Return the [X, Y] coordinate for the center point of the cell that contains the specified text.  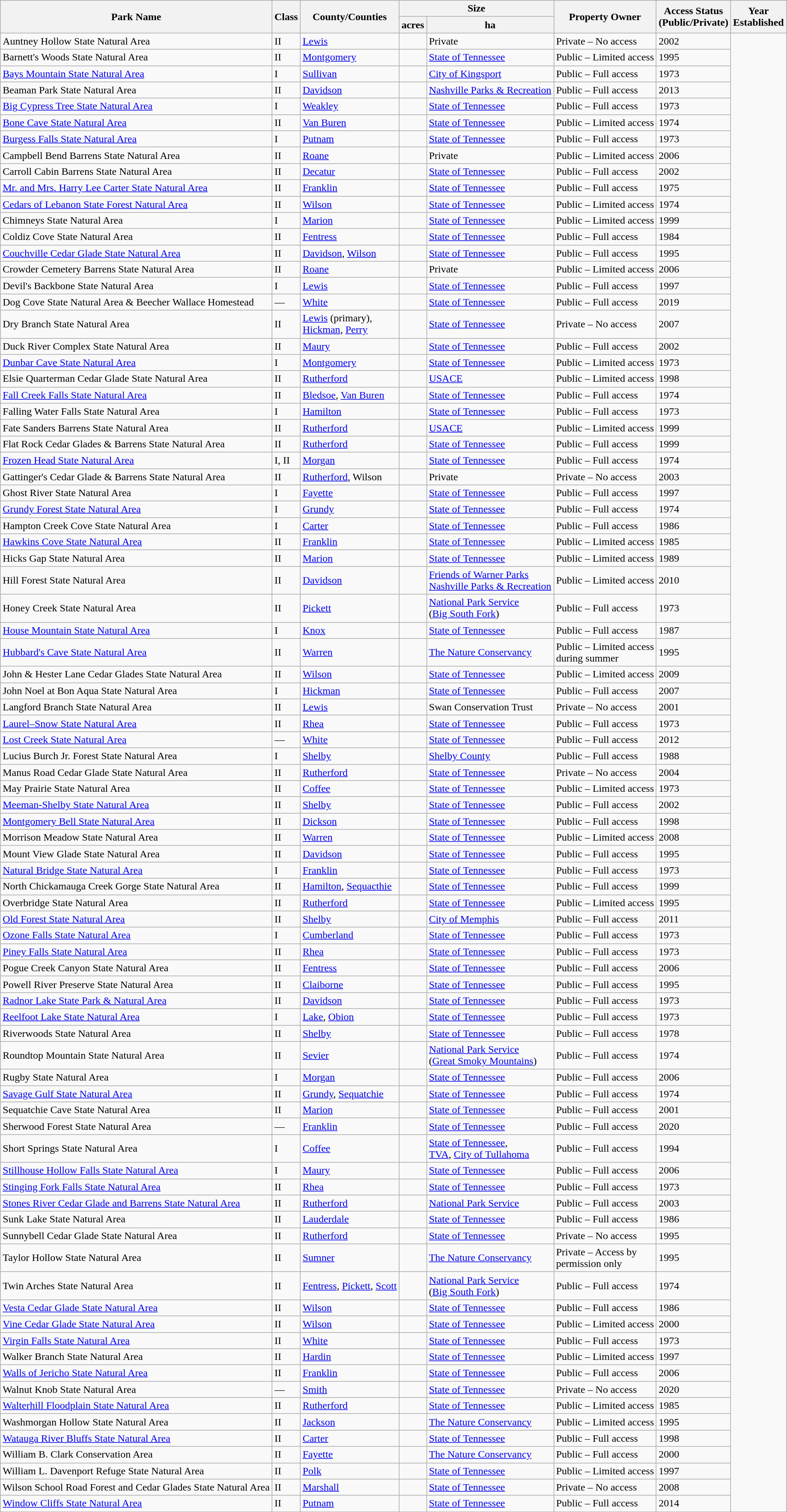
Lewis (primary), Hickman, Perry [349, 324]
Duck River Complex State Natural Area [136, 346]
Beaman Park State Natural Area [136, 90]
Hampton Creek Cove State Natural Area [136, 526]
Auntney Hollow State Natural Area [136, 41]
Honey Creek State Natural Area [136, 608]
Knox [349, 630]
Carroll Cabin Barrens State Natural Area [136, 171]
Devil's Backbone State Natural Area [136, 286]
Walls of Jericho State Natural Area [136, 1373]
1975 [694, 188]
Powell River Preserve State Natural Area [136, 984]
Sunk Lake State Natural Area [136, 1219]
Bledsoe, Van Buren [349, 395]
Washmorgan Hollow State Natural Area [136, 1422]
Smith [349, 1389]
Park Name [136, 17]
Grundy [349, 509]
City of Kingsport [490, 74]
Laurel–Snow State Natural Area [136, 723]
Flat Rock Cedar Glades & Barrens State Natural Area [136, 444]
Class [286, 17]
Short Springs State Natural Area [136, 1148]
2011 [694, 919]
Ghost River State Natural Area [136, 493]
Sullivan [349, 74]
Lauderdale [349, 1219]
Claiborne [349, 984]
YearEstablished [758, 17]
Size [476, 9]
Falling Water Falls State Natural Area [136, 411]
Meeman-Shelby State Natural Area [136, 805]
North Chickamauga Creek Gorge State Natural Area [136, 886]
Cumberland [349, 935]
Natural Bridge State Natural Area [136, 870]
Radnor Lake State Park & Natural Area [136, 1000]
ha [490, 25]
Hawkins Cove State Natural Area [136, 542]
Taylor Hollow State Natural Area [136, 1258]
Savage Gulf State Natural Area [136, 1094]
Ozone Falls State Natural Area [136, 935]
I, II [286, 460]
Dunbar Cave State Natural Area [136, 362]
Stinging Fork Falls State Natural Area [136, 1187]
Dog Cove State Natural Area & Beecher Wallace Homestead [136, 302]
Vine Cedar Glade State Natural Area [136, 1324]
Mount View Glade State Natural Area [136, 854]
2019 [694, 302]
Rugby State Natural Area [136, 1078]
Van Buren [349, 123]
William B. Clark Conservation Area [136, 1455]
Sumner [349, 1258]
Manus Road Cedar Glade State Natural Area [136, 772]
acres [413, 25]
Grundy, Sequatchie [349, 1094]
Property Owner [605, 17]
National Park Service [490, 1203]
Stillhouse Hollow Falls State Natural Area [136, 1171]
Access Status(Public/Private) [694, 17]
Gattinger's Cedar Glade & Barrens State Natural Area [136, 477]
Riverwoods State Natural Area [136, 1033]
House Mountain State Natural Area [136, 630]
Window Cliffs State Natural Area [136, 1503]
Hickman [349, 691]
Bone Cave State Natural Area [136, 123]
Hubbard's Cave State Natural Area [136, 652]
Virgin Falls State Natural Area [136, 1341]
Bays Mountain State Natural Area [136, 74]
Fentress, Pickett, Scott [349, 1285]
Vesta Cedar Glade State Natural Area [136, 1308]
Walnut Knob State Natural Area [136, 1389]
Stones River Cedar Glade and Barrens State Natural Area [136, 1203]
Overbridge State Natural Area [136, 903]
Hill Forest State Natural Area [136, 580]
Watauga River Bluffs State Natural Area [136, 1438]
Hamilton [349, 411]
Reelfoot Lake State Natural Area [136, 1017]
2014 [694, 1503]
Jackson [349, 1422]
2004 [694, 772]
Rutherford, Wilson [349, 477]
Swan Conservation Trust [490, 707]
Hamilton, Sequacthie [349, 886]
2013 [694, 90]
Barnett's Woods State Natural Area [136, 57]
Mr. and Mrs. Harry Lee Carter State Natural Area [136, 188]
Fate Sanders Barrens State Natural Area [136, 428]
1978 [694, 1033]
Private – Access bypermission only [605, 1258]
Lake, Obion [349, 1017]
Nashville Parks & Recreation [490, 90]
Grundy Forest State Natural Area [136, 509]
Marshall [349, 1487]
Hicks Gap State Natural Area [136, 558]
Fall Creek Falls State Natural Area [136, 395]
Morrison Meadow State Natural Area [136, 838]
Polk [349, 1471]
Public – Limited accessduring summer [605, 652]
Sunnybell Cedar Glade State Natural Area [136, 1236]
Montgomery Bell State Natural Area [136, 821]
1984 [694, 237]
County/Counties [349, 17]
Burgess Falls State Natural Area [136, 139]
Sevier [349, 1056]
Cedars of Lebanon State Forest Natural Area [136, 204]
Weakley [349, 106]
Piney Falls State Natural Area [136, 952]
Dickson [349, 821]
Roundtop Mountain State Natural Area [136, 1056]
State of Tennessee, TVA, City of Tullahoma [490, 1148]
Davidson, Wilson [349, 253]
Walterhill Floodplain State Natural Area [136, 1406]
Twin Arches State Natural Area [136, 1285]
Hardin [349, 1357]
1988 [694, 756]
Pickett [349, 608]
Couchville Cedar Glade State Natural Area [136, 253]
Campbell Bend Barrens State Natural Area [136, 155]
Sherwood Forest State Natural Area [136, 1126]
1994 [694, 1148]
Dry Branch State Natural Area [136, 324]
Lucius Burch Jr. Forest State Natural Area [136, 756]
Walker Branch State Natural Area [136, 1357]
1989 [694, 558]
Lost Creek State Natural Area [136, 740]
City of Memphis [490, 919]
National Park Service(Great Smoky Mountains) [490, 1056]
Pogue Creek Canyon State Natural Area [136, 968]
Crowder Cemetery Barrens State Natural Area [136, 269]
2009 [694, 674]
Sequatchie Cave State Natural Area [136, 1110]
Frozen Head State Natural Area [136, 460]
Friends of Warner ParksNashville Parks & Recreation [490, 580]
2010 [694, 580]
Big Cypress Tree State Natural Area [136, 106]
Elsie Quarterman Cedar Glade State Natural Area [136, 379]
Coldiz Cove State Natural Area [136, 237]
Chimneys State Natural Area [136, 221]
William L. Davenport Refuge State Natural Area [136, 1471]
May Prairie State Natural Area [136, 789]
Old Forest State Natural Area [136, 919]
John & Hester Lane Cedar Glades State Natural Area [136, 674]
1987 [694, 630]
2012 [694, 740]
Decatur [349, 171]
Langford Branch State Natural Area [136, 707]
Shelby County [490, 756]
Wilson School Road Forest and Cedar Glades State Natural Area [136, 1487]
John Noel at Bon Aqua State Natural Area [136, 691]
